Locate the cell with the specified text and output its [X, Y] center coordinate. 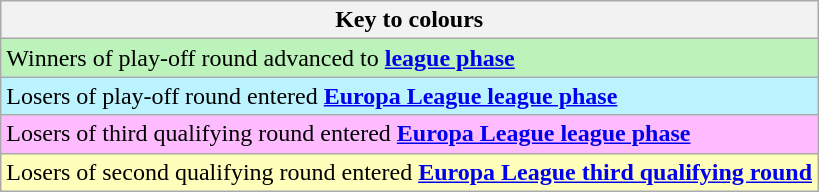
Winners of play-off round advanced to league phase [410, 58]
Losers of play-off round entered Europa League league phase [410, 96]
Key to colours [410, 20]
Losers of third qualifying round entered Europa League league phase [410, 134]
Losers of second qualifying round entered Europa League third qualifying round [410, 172]
